Search for the cell housing the specified text and yield its (X, Y) center coordinate. 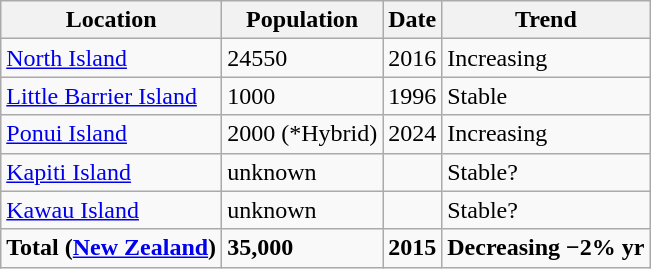
Total (New Zealand) (112, 248)
24550 (302, 58)
Decreasing −2% yr (546, 248)
2024 (412, 134)
Stable (546, 96)
Ponui Island (112, 134)
2016 (412, 58)
Trend (546, 20)
Kapiti Island (112, 172)
Kawau Island (112, 210)
2000 (*Hybrid) (302, 134)
1996 (412, 96)
Population (302, 20)
North Island (112, 58)
Date (412, 20)
2015 (412, 248)
Little Barrier Island (112, 96)
Location (112, 20)
35,000 (302, 248)
1000 (302, 96)
